Output the (X, Y) coordinate of the center of the cell containing the given text.  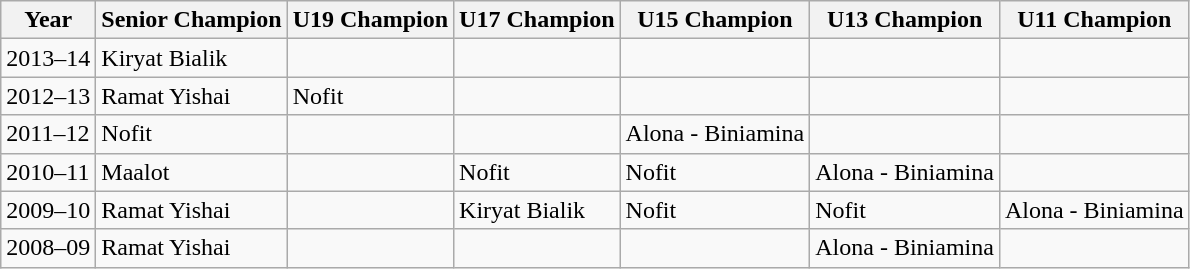
U15 Champion (715, 20)
Senior Champion (192, 20)
2013–14 (48, 58)
2009–10 (48, 210)
2011–12 (48, 134)
2010–11 (48, 172)
Maalot (192, 172)
2008–09 (48, 248)
U13 Champion (905, 20)
Year (48, 20)
U19 Champion (370, 20)
2012–13 (48, 96)
U11 Champion (1094, 20)
U17 Champion (537, 20)
